Detect which cell encompasses the target text, then output its [x, y] center coordinate. 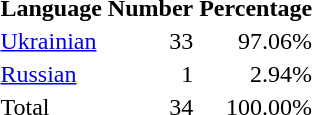
33 [150, 41]
1 [150, 74]
